Capture the cell that displays the provided text and extract its [X, Y] central coordinate. 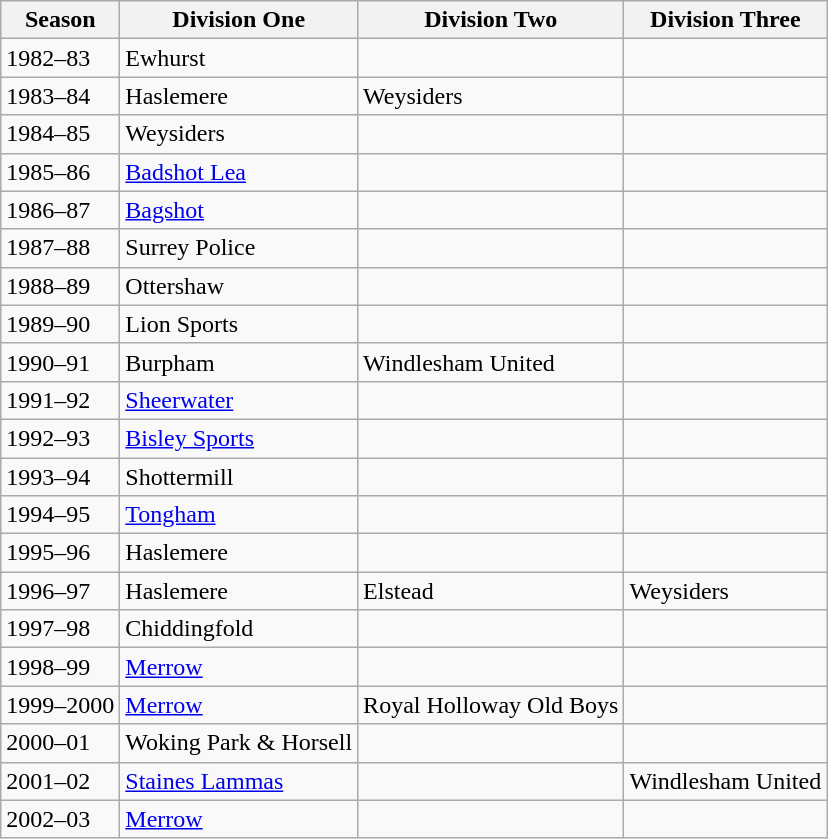
Bisley Sports [239, 438]
Ottershaw [239, 286]
Bagshot [239, 210]
1992–93 [60, 438]
Tongham [239, 515]
Surrey Police [239, 248]
1994–95 [60, 515]
Burpham [239, 362]
Division Two [491, 20]
Staines Lammas [239, 781]
Royal Holloway Old Boys [491, 705]
1998–99 [60, 667]
1986–87 [60, 210]
1984–85 [60, 134]
1985–86 [60, 172]
1993–94 [60, 477]
Division Three [726, 20]
Badshot Lea [239, 172]
Shottermill [239, 477]
1995–96 [60, 553]
1997–98 [60, 629]
Sheerwater [239, 400]
2000–01 [60, 743]
1989–90 [60, 324]
Elstead [491, 591]
Season [60, 20]
2001–02 [60, 781]
1999–2000 [60, 705]
1988–89 [60, 286]
1982–83 [60, 58]
1991–92 [60, 400]
1996–97 [60, 591]
Lion Sports [239, 324]
2002–03 [60, 819]
Ewhurst [239, 58]
1987–88 [60, 248]
Woking Park & Horsell [239, 743]
1990–91 [60, 362]
Chiddingfold [239, 629]
1983–84 [60, 96]
Division One [239, 20]
